Scan for the cell matching the given text and deliver its (X, Y) coordinate at center. 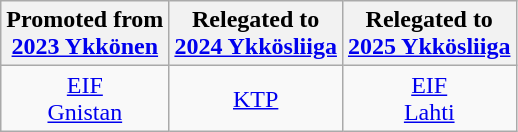
KTP (256, 98)
EIFGnistan (85, 98)
Relegated to2025 Ykkösliiga (429, 34)
Relegated to2024 Ykkösliiga (256, 34)
Promoted from2023 Ykkönen (85, 34)
EIFLahti (429, 98)
